Determine the (X, Y) coordinate at the center of the cell enclosing the given text.  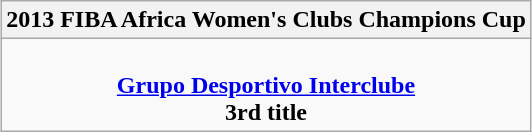
2013 FIBA Africa Women's Clubs Champions Cup (266, 20)
Grupo Desportivo Interclube3rd title (266, 85)
